From the cell containing the given text, extract its center point as (X, Y) coordinate. 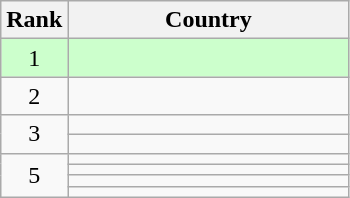
Rank (34, 20)
2 (34, 96)
5 (34, 175)
1 (34, 58)
Country (208, 20)
3 (34, 134)
